Identify which cell holds the provided text, then report its (x, y) central coordinate. 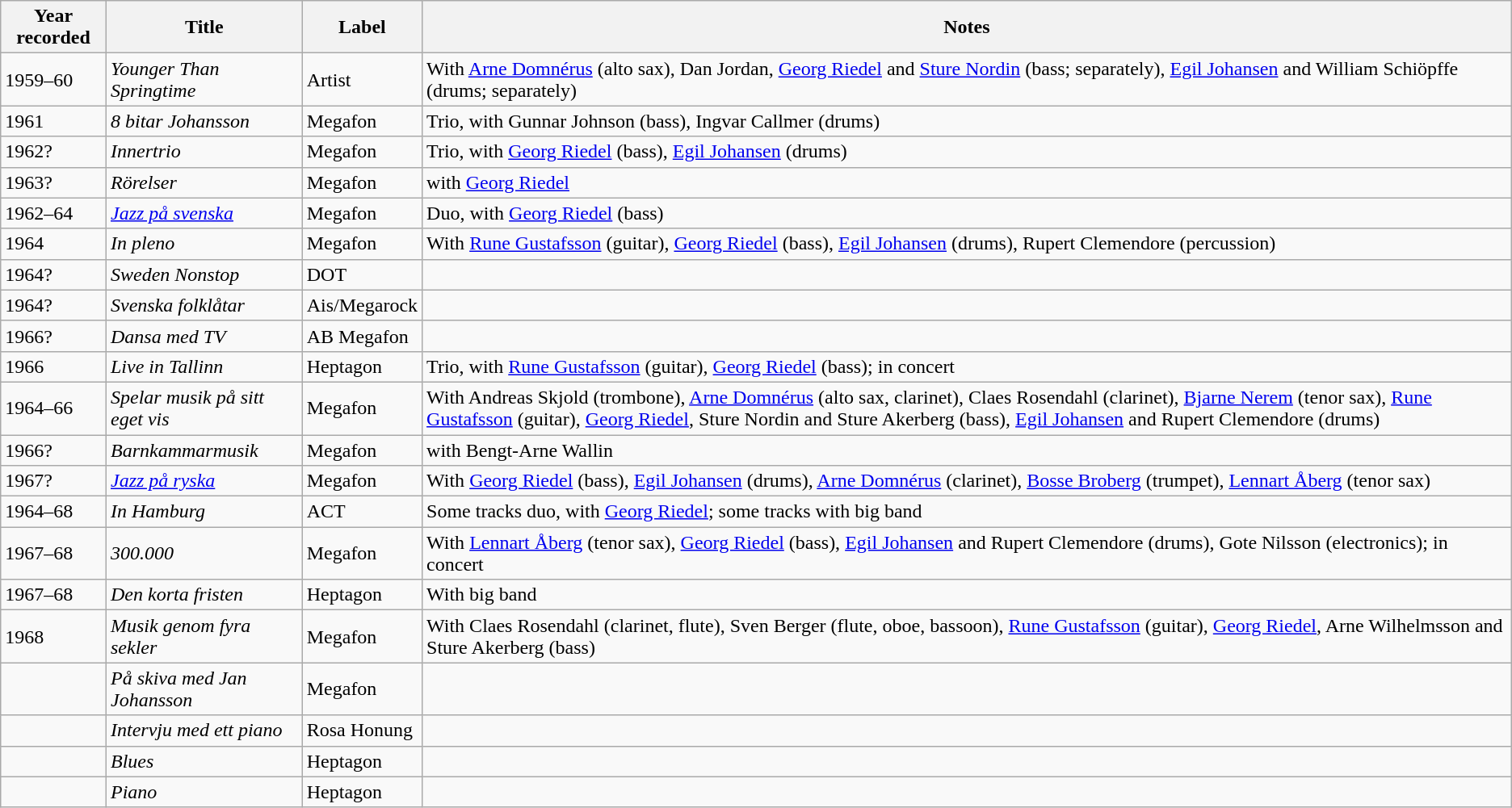
Notes (968, 27)
Trio, with Georg Riedel (bass), Egil Johansen (drums) (968, 152)
Dansa med TV (204, 336)
DOT (362, 274)
1963? (53, 182)
Sweden Nonstop (204, 274)
1967? (53, 481)
Duo, with Georg Riedel (bass) (968, 213)
Spelar musik på sitt eget vis (204, 408)
with Georg Riedel (968, 182)
300.000 (204, 554)
Blues (204, 761)
1961 (53, 121)
with Bengt-Arne Wallin (968, 450)
1962? (53, 152)
Musik genom fyra sekler (204, 636)
Barnkammarmusik (204, 450)
With Georg Riedel (bass), Egil Johansen (drums), Arne Domnérus (clarinet), Bosse Broberg (trumpet), Lennart Åberg (tenor sax) (968, 481)
Rörelser (204, 182)
With Rune Gustafsson (guitar), Georg Riedel (bass), Egil Johansen (drums), Rupert Clemendore (percussion) (968, 244)
Some tracks duo, with Georg Riedel; some tracks with big band (968, 512)
Live in Tallinn (204, 366)
Trio, with Gunnar Johnson (bass), Ingvar Callmer (drums) (968, 121)
1964–66 (53, 408)
With big band (968, 595)
Ais/Megarock (362, 305)
In pleno (204, 244)
Artist (362, 79)
1959–60 (53, 79)
På skiva med Jan Johansson (204, 689)
Piano (204, 792)
With Arne Domnérus (alto sax), Dan Jordan, Georg Riedel and Sture Nordin (bass; separately), Egil Johansen and William Schiöpffe (drums; separately) (968, 79)
With Lennart Åberg (tenor sax), Georg Riedel (bass), Egil Johansen and Rupert Clemendore (drums), Gote Nilsson (electronics); in concert (968, 554)
Svenska folklåtar (204, 305)
Title (204, 27)
Intervju med ett piano (204, 731)
Jazz på svenska (204, 213)
Rosa Honung (362, 731)
8 bitar Johansson (204, 121)
1968 (53, 636)
Label (362, 27)
AB Megafon (362, 336)
Year recorded (53, 27)
Jazz på ryska (204, 481)
1964–68 (53, 512)
Innertrio (204, 152)
Trio, with Rune Gustafsson (guitar), Georg Riedel (bass); in concert (968, 366)
1966 (53, 366)
1962–64 (53, 213)
1964 (53, 244)
In Hamburg (204, 512)
Den korta fristen (204, 595)
Younger Than Springtime (204, 79)
ACT (362, 512)
